Extract the (X, Y) coordinate from the center of the cell holding the provided text.  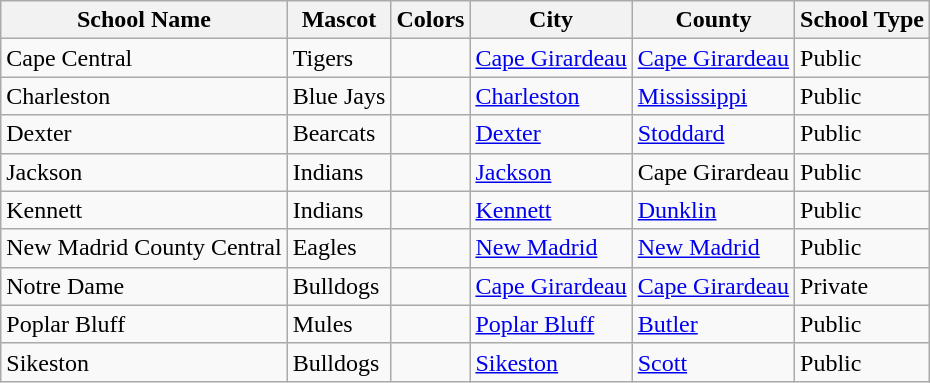
Stoddard (713, 134)
County (713, 20)
Private (862, 286)
Colors (430, 20)
Bearcats (339, 134)
Blue Jays (339, 96)
School Name (144, 20)
Scott (713, 362)
Eagles (339, 248)
Butler (713, 324)
Mississippi (713, 96)
Tigers (339, 58)
Notre Dame (144, 286)
Mascot (339, 20)
School Type (862, 20)
Mules (339, 324)
New Madrid County Central (144, 248)
Cape Central (144, 58)
Dunklin (713, 210)
City (551, 20)
